Determine the [X, Y] coordinate at the center of the cell enclosing the given text.  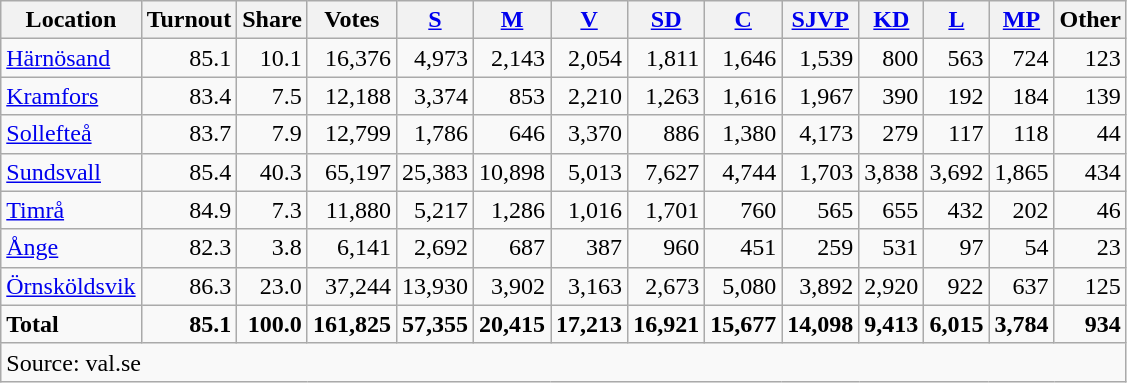
Other [1090, 20]
KD [892, 20]
23.0 [272, 286]
9,413 [892, 324]
1,967 [820, 96]
279 [892, 134]
922 [956, 286]
54 [1022, 248]
3,902 [512, 286]
565 [820, 210]
5,080 [744, 286]
1,786 [434, 134]
82.3 [189, 248]
MP [1022, 20]
15,677 [744, 324]
646 [512, 134]
687 [512, 248]
2,692 [434, 248]
192 [956, 96]
6,015 [956, 324]
3.8 [272, 248]
17,213 [590, 324]
259 [820, 248]
451 [744, 248]
139 [1090, 96]
12,799 [352, 134]
1,380 [744, 134]
1,646 [744, 58]
2,143 [512, 58]
57,355 [434, 324]
37,244 [352, 286]
886 [666, 134]
16,376 [352, 58]
3,892 [820, 286]
L [956, 20]
23 [1090, 248]
Share [272, 20]
1,811 [666, 58]
83.7 [189, 134]
Votes [352, 20]
Ånge [71, 248]
Sollefteå [71, 134]
531 [892, 248]
Härnösand [71, 58]
655 [892, 210]
SJVP [820, 20]
Source: val.se [564, 362]
1,701 [666, 210]
13,930 [434, 286]
84.9 [189, 210]
184 [1022, 96]
202 [1022, 210]
12,188 [352, 96]
11,880 [352, 210]
1,539 [820, 58]
100.0 [272, 324]
83.4 [189, 96]
1,616 [744, 96]
934 [1090, 324]
4,173 [820, 134]
14,098 [820, 324]
161,825 [352, 324]
960 [666, 248]
118 [1022, 134]
V [590, 20]
5,013 [590, 172]
387 [590, 248]
Turnout [189, 20]
Kramfors [71, 96]
1,016 [590, 210]
3,374 [434, 96]
800 [892, 58]
2,210 [590, 96]
25,383 [434, 172]
85.4 [189, 172]
46 [1090, 210]
S [434, 20]
10.1 [272, 58]
853 [512, 96]
16,921 [666, 324]
125 [1090, 286]
10,898 [512, 172]
Location [71, 20]
SD [666, 20]
3,838 [892, 172]
44 [1090, 134]
4,973 [434, 58]
432 [956, 210]
5,217 [434, 210]
C [744, 20]
1,703 [820, 172]
434 [1090, 172]
2,673 [666, 286]
3,784 [1022, 324]
86.3 [189, 286]
40.3 [272, 172]
65,197 [352, 172]
724 [1022, 58]
Örnsköldsvik [71, 286]
6,141 [352, 248]
2,920 [892, 286]
7.5 [272, 96]
97 [956, 248]
M [512, 20]
123 [1090, 58]
Total [71, 324]
1,286 [512, 210]
3,163 [590, 286]
7,627 [666, 172]
3,692 [956, 172]
1,865 [1022, 172]
3,370 [590, 134]
117 [956, 134]
7.3 [272, 210]
563 [956, 58]
Sundsvall [71, 172]
4,744 [744, 172]
637 [1022, 286]
20,415 [512, 324]
1,263 [666, 96]
760 [744, 210]
Timrå [71, 210]
7.9 [272, 134]
390 [892, 96]
2,054 [590, 58]
